Return the (X, Y) coordinate for the center point of the cell that contains the specified text.  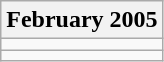
February 2005 (82, 20)
